Return (X, Y) of the center of cell containing provided text 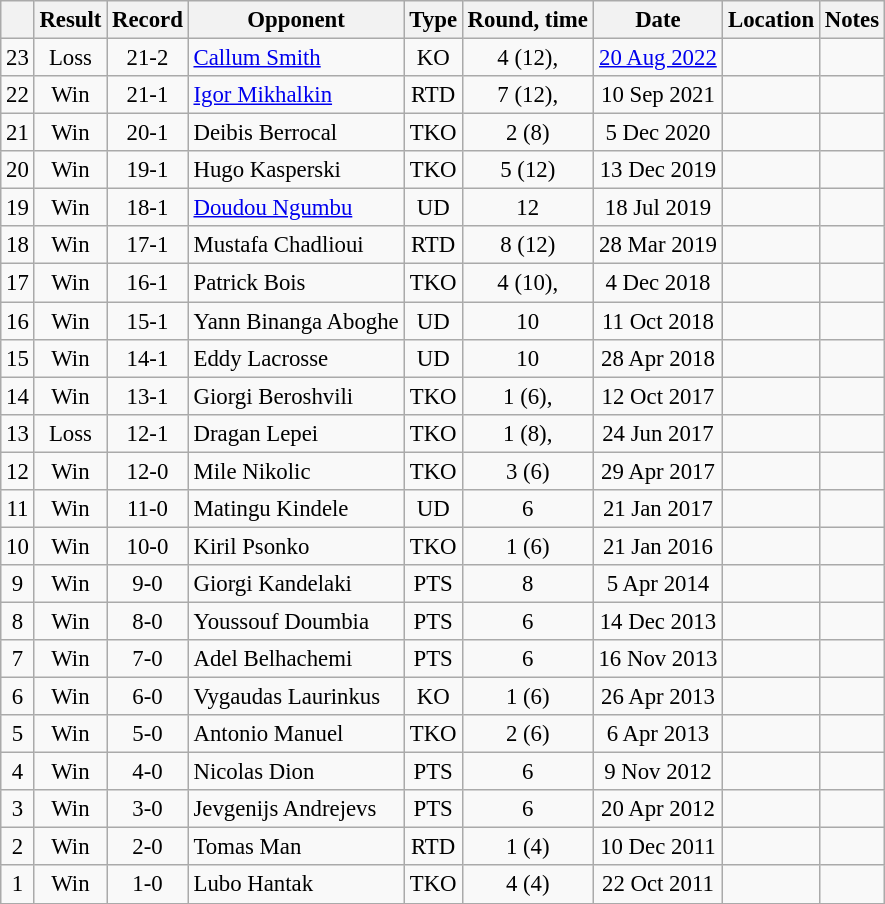
29 Apr 2017 (658, 471)
21-1 (148, 95)
21 (18, 133)
7-0 (148, 659)
4 (10), (528, 283)
18-1 (148, 208)
16-1 (148, 283)
21 Jan 2017 (658, 509)
9-0 (148, 584)
5 Dec 2020 (658, 133)
Jevgenijs Andrejevs (296, 809)
3-0 (148, 809)
20 (18, 170)
22 Oct 2011 (658, 885)
13-1 (148, 396)
Callum Smith (296, 58)
10-0 (148, 546)
17 (18, 283)
2 (18, 847)
14 (18, 396)
16 Nov 2013 (658, 659)
5 (18, 734)
Result (70, 20)
28 Apr 2018 (658, 358)
Notes (852, 20)
12 Oct 2017 (658, 396)
4 Dec 2018 (658, 283)
5-0 (148, 734)
8-0 (148, 621)
Adel Belhachemi (296, 659)
4 (12), (528, 58)
20-1 (148, 133)
19-1 (148, 170)
2 (6) (528, 734)
Matingu Kindele (296, 509)
Kiril Psonko (296, 546)
4 (4) (528, 885)
28 Mar 2019 (658, 245)
21 Jan 2016 (658, 546)
Vygaudas Laurinkus (296, 697)
18 (18, 245)
16 (18, 321)
7 (12), (528, 95)
1 (8), (528, 433)
Giorgi Kandelaki (296, 584)
11 Oct 2018 (658, 321)
Dragan Lepei (296, 433)
6-0 (148, 697)
1 (4) (528, 847)
Record (148, 20)
14 Dec 2013 (658, 621)
Deibis Berrocal (296, 133)
Location (772, 20)
15-1 (148, 321)
Opponent (296, 20)
Giorgi Beroshvili (296, 396)
1 (18, 885)
10 Sep 2021 (658, 95)
17-1 (148, 245)
6 Apr 2013 (658, 734)
19 (18, 208)
Nicolas Dion (296, 772)
Doudou Ngumbu (296, 208)
Round, time (528, 20)
11 (18, 509)
1 (6), (528, 396)
18 Jul 2019 (658, 208)
7 (18, 659)
8 (12) (528, 245)
11-0 (148, 509)
12-0 (148, 471)
13 Dec 2019 (658, 170)
Mustafa Chadlioui (296, 245)
24 Jun 2017 (658, 433)
Igor Mikhalkin (296, 95)
Youssouf Doumbia (296, 621)
Antonio Manuel (296, 734)
21-2 (148, 58)
9 Nov 2012 (658, 772)
5 Apr 2014 (658, 584)
20 Apr 2012 (658, 809)
3 (6) (528, 471)
4-0 (148, 772)
1-0 (148, 885)
2 (8) (528, 133)
26 Apr 2013 (658, 697)
3 (18, 809)
Hugo Kasperski (296, 170)
Lubo Hantak (296, 885)
22 (18, 95)
Patrick Bois (296, 283)
15 (18, 358)
Type (433, 20)
Mile Nikolic (296, 471)
14-1 (148, 358)
13 (18, 433)
Tomas Man (296, 847)
Yann Binanga Aboghe (296, 321)
5 (12) (528, 170)
12-1 (148, 433)
2-0 (148, 847)
9 (18, 584)
Date (658, 20)
Eddy Lacrosse (296, 358)
20 Aug 2022 (658, 58)
10 Dec 2011 (658, 847)
4 (18, 772)
23 (18, 58)
